Identify which cell holds the provided text, then report its (X, Y) central coordinate. 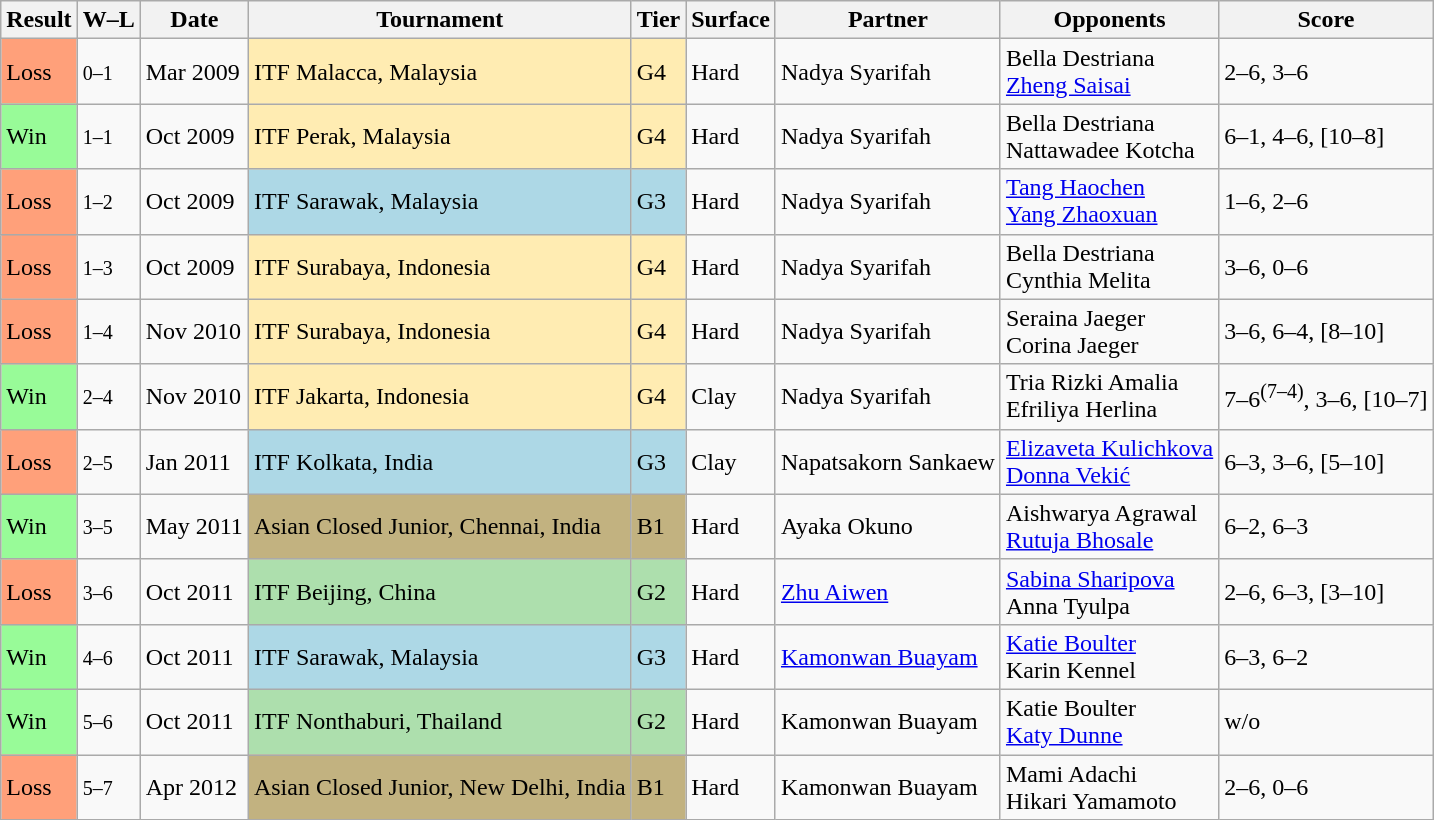
Date (194, 20)
5–7 (108, 786)
ITF Jakarta, Indonesia (440, 396)
2–6, 0–6 (1326, 786)
2–5 (108, 462)
1–1 (108, 136)
Mami Adachi Hikari Yamamoto (1109, 786)
W–L (108, 20)
Tria Rizki Amalia Efriliya Herlina (1109, 396)
Seraina Jaeger Corina Jaeger (1109, 332)
6–1, 4–6, [10–8] (1326, 136)
0–1 (108, 72)
May 2011 (194, 526)
7–6(7–4), 3–6, [10–7] (1326, 396)
Zhu Aiwen (888, 592)
Asian Closed Junior, Chennai, India (440, 526)
Result (39, 20)
Ayaka Okuno (888, 526)
ITF Beijing, China (440, 592)
6–3, 3–6, [5–10] (1326, 462)
Sabina Sharipova Anna Tyulpa (1109, 592)
4–6 (108, 656)
Asian Closed Junior, New Delhi, India (440, 786)
2–6, 6–3, [3–10] (1326, 592)
ITF Nonthaburi, Thailand (440, 722)
6–2, 6–3 (1326, 526)
Napatsakorn Sankaew (888, 462)
Partner (888, 20)
Surface (731, 20)
Bella Destriana Nattawadee Kotcha (1109, 136)
Score (1326, 20)
Opponents (1109, 20)
3–6, 6–4, [8–10] (1326, 332)
3–6, 0–6 (1326, 266)
2–6, 3–6 (1326, 72)
3–6 (108, 592)
5–6 (108, 722)
Bella Destriana Cynthia Melita (1109, 266)
Katie Boulter Katy Dunne (1109, 722)
6–3, 6–2 (1326, 656)
1–2 (108, 202)
Elizaveta Kulichkova Donna Vekić (1109, 462)
1–6, 2–6 (1326, 202)
Katie Boulter Karin Kennel (1109, 656)
2–4 (108, 396)
Tang Haochen Yang Zhaoxuan (1109, 202)
ITF Perak, Malaysia (440, 136)
Bella Destriana Zheng Saisai (1109, 72)
Aishwarya Agrawal Rutuja Bhosale (1109, 526)
Apr 2012 (194, 786)
Tournament (440, 20)
w/o (1326, 722)
1–4 (108, 332)
Jan 2011 (194, 462)
ITF Kolkata, India (440, 462)
Tier (658, 20)
ITF Malacca, Malaysia (440, 72)
1–3 (108, 266)
3–5 (108, 526)
Mar 2009 (194, 72)
